Pinpoint the cell where the given text exists, returning its [x, y] midpoint coordinate. 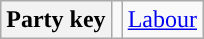
Party key [56, 20]
Labour [162, 20]
